Return the (X, Y) coordinate for the center point of the cell that contains the specified text.  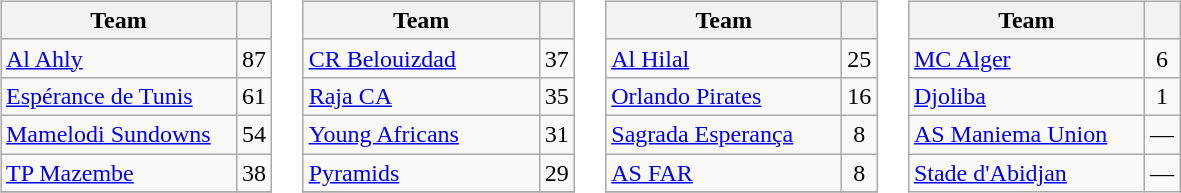
Orlando Pirates (724, 96)
1 (1162, 96)
AS Maniema Union (1026, 134)
Al Hilal (724, 58)
6 (1162, 58)
16 (860, 96)
Pyramids (421, 173)
25 (860, 58)
Mamelodi Sundowns (118, 134)
MC Alger (1026, 58)
AS FAR (724, 173)
TP Mazembe (118, 173)
Espérance de Tunis (118, 96)
Raja CA (421, 96)
61 (254, 96)
Djoliba (1026, 96)
Al Ahly (118, 58)
35 (556, 96)
31 (556, 134)
Stade d'Abidjan (1026, 173)
29 (556, 173)
87 (254, 58)
37 (556, 58)
Sagrada Esperança (724, 134)
Young Africans (421, 134)
54 (254, 134)
38 (254, 173)
CR Belouizdad (421, 58)
